Scan for the cell matching the given text and deliver its [x, y] coordinate at center. 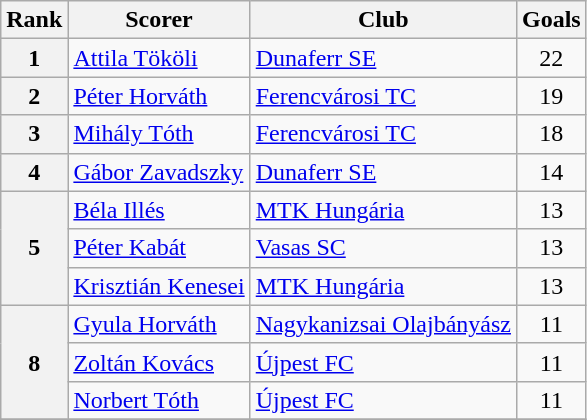
19 [551, 96]
22 [551, 58]
Attila Tököli [159, 58]
Krisztián Kenesei [159, 286]
Mihály Tóth [159, 134]
Scorer [159, 20]
Gábor Zavadszky [159, 172]
Rank [34, 20]
18 [551, 134]
Gyula Horváth [159, 324]
Nagykanizsai Olajbányász [383, 324]
Norbert Tóth [159, 400]
Vasas SC [383, 248]
Péter Kabát [159, 248]
4 [34, 172]
3 [34, 134]
Goals [551, 20]
8 [34, 362]
5 [34, 248]
Béla Illés [159, 210]
Péter Horváth [159, 96]
14 [551, 172]
Zoltán Kovács [159, 362]
2 [34, 96]
Club [383, 20]
1 [34, 58]
